Find where the given text appears and provide that cell's center as [x, y] coordinate. 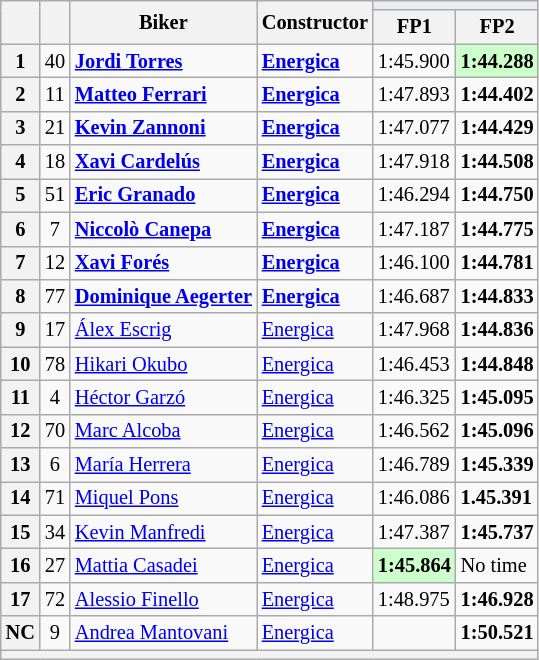
FP1 [414, 27]
15 [20, 532]
3 [20, 128]
40 [55, 61]
1:46.928 [498, 599]
2 [20, 94]
1:45.339 [498, 465]
1:45.864 [414, 565]
16 [20, 565]
1:44.508 [498, 162]
Álex Escrig [164, 330]
27 [55, 565]
Mattia Casadei [164, 565]
1 [20, 61]
13 [20, 465]
Héctor Garzó [164, 397]
Andrea Mantovani [164, 633]
1:44.750 [498, 195]
Jordi Torres [164, 61]
14 [20, 498]
1:44.833 [498, 296]
1:44.775 [498, 229]
1:44.402 [498, 94]
1.45.391 [498, 498]
18 [55, 162]
5 [20, 195]
1:45.096 [498, 431]
8 [20, 296]
Xavi Forés [164, 263]
Hikari Okubo [164, 364]
1:50.521 [498, 633]
71 [55, 498]
Alessio Finello [164, 599]
77 [55, 296]
1:44.848 [498, 364]
FP2 [498, 27]
Xavi Cardelús [164, 162]
1:47.387 [414, 532]
1:47.187 [414, 229]
21 [55, 128]
34 [55, 532]
Dominique Aegerter [164, 296]
1:44.836 [498, 330]
Kevin Manfredi [164, 532]
Kevin Zannoni [164, 128]
78 [55, 364]
Eric Granado [164, 195]
1:46.325 [414, 397]
1:44.288 [498, 61]
10 [20, 364]
NC [20, 633]
1:46.789 [414, 465]
1:45.900 [414, 61]
Constructor [315, 22]
1:48.975 [414, 599]
María Herrera [164, 465]
1:46.687 [414, 296]
Matteo Ferrari [164, 94]
1:45.737 [498, 532]
1:44.429 [498, 128]
Marc Alcoba [164, 431]
1:46.294 [414, 195]
51 [55, 195]
1:47.077 [414, 128]
70 [55, 431]
No time [498, 565]
1:44.781 [498, 263]
1:46.562 [414, 431]
Biker [164, 22]
1:45.095 [498, 397]
1:46.453 [414, 364]
72 [55, 599]
1:46.086 [414, 498]
1:47.893 [414, 94]
Miquel Pons [164, 498]
1:46.100 [414, 263]
1:47.918 [414, 162]
1:47.968 [414, 330]
Niccolò Canepa [164, 229]
